Detect which cell encompasses the target text, then output its (X, Y) center coordinate. 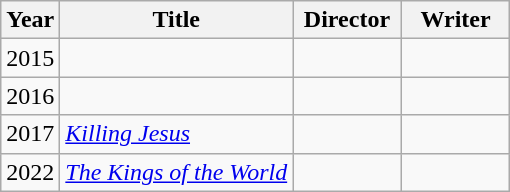
Killing Jesus (176, 134)
The Kings of the World (176, 172)
Year (30, 20)
Director (348, 20)
Writer (456, 20)
Title (176, 20)
2015 (30, 58)
2017 (30, 134)
2016 (30, 96)
2022 (30, 172)
